Pinpoint the cell where the given text exists, returning its [x, y] midpoint coordinate. 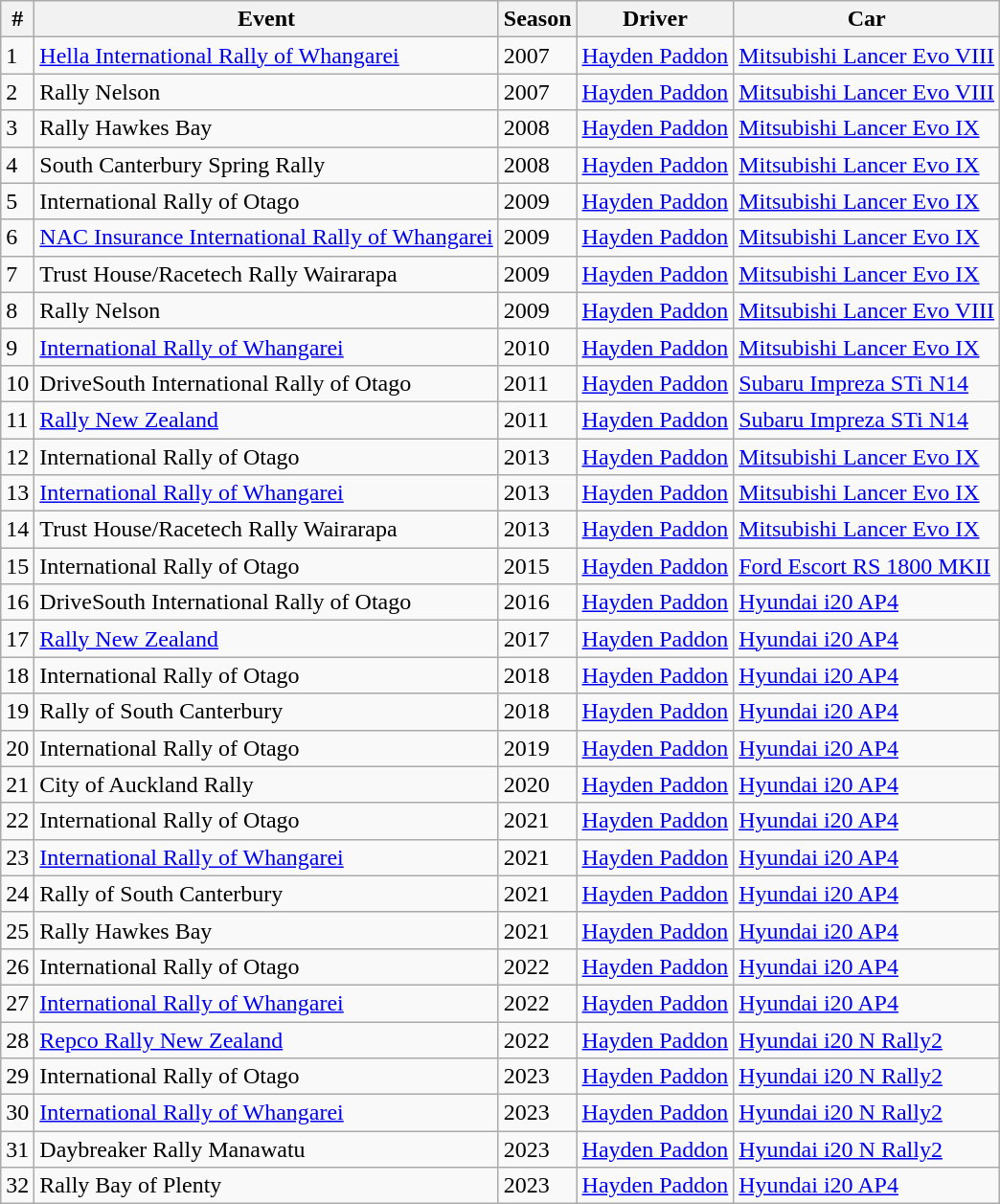
2019 [537, 748]
12 [17, 457]
17 [17, 639]
Daybreaker Rally Manawatu [266, 1149]
30 [17, 1113]
South Canterbury Spring Rally [266, 165]
City of Auckland Rally [266, 784]
1 [17, 56]
14 [17, 530]
13 [17, 493]
Season [537, 19]
11 [17, 420]
# [17, 19]
23 [17, 857]
2017 [537, 639]
8 [17, 310]
28 [17, 1039]
19 [17, 712]
2015 [537, 566]
29 [17, 1077]
Driver [655, 19]
10 [17, 383]
32 [17, 1186]
6 [17, 238]
15 [17, 566]
26 [17, 966]
21 [17, 784]
Hella International Rally of Whangarei [266, 56]
22 [17, 821]
2016 [537, 602]
Event [266, 19]
2 [17, 92]
16 [17, 602]
20 [17, 748]
2020 [537, 784]
NAC Insurance International Rally of Whangarei [266, 238]
9 [17, 347]
Ford Escort RS 1800 MKII [867, 566]
Repco Rally New Zealand [266, 1039]
18 [17, 675]
31 [17, 1149]
2010 [537, 347]
24 [17, 894]
3 [17, 128]
4 [17, 165]
27 [17, 1003]
7 [17, 274]
Rally Bay of Plenty [266, 1186]
Car [867, 19]
25 [17, 930]
5 [17, 201]
